Capture the cell that displays the provided text and extract its [x, y] central coordinate. 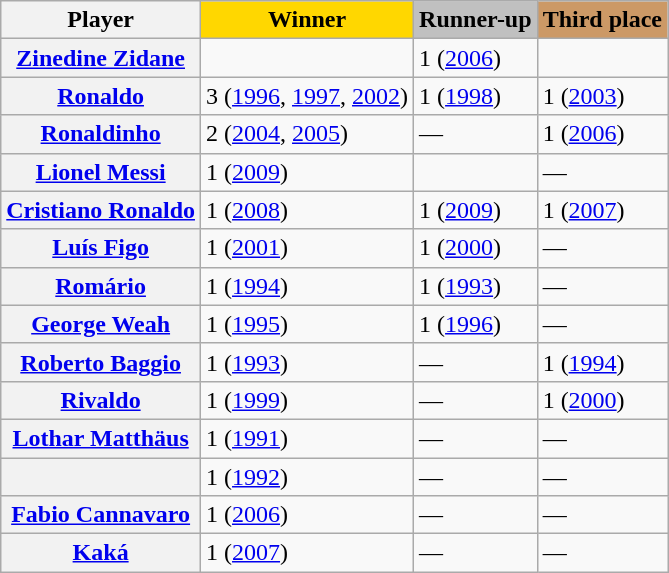
Lionel Messi [101, 172]
1 (2008) [308, 210]
1 (1998) [476, 96]
1 (1995) [308, 324]
Ronaldinho [101, 134]
2 (2004, 2005) [308, 134]
Player [101, 20]
Runner-up [476, 20]
Cristiano Ronaldo [101, 210]
Lothar Matthäus [101, 438]
Ronaldo [101, 96]
1 (1999) [308, 400]
3 (1996, 1997, 2002) [308, 96]
Roberto Baggio [101, 362]
Luís Figo [101, 248]
Winner [308, 20]
Rivaldo [101, 400]
1 (2001) [308, 248]
Kaká [101, 553]
Zinedine Zidane [101, 58]
1 (1992) [308, 477]
Third place [602, 20]
Romário [101, 286]
Fabio Cannavaro [101, 515]
1 (2003) [602, 96]
George Weah [101, 324]
1 (1996) [476, 324]
1 (1991) [308, 438]
